Find where the given text appears and provide that cell's center as [x, y] coordinate. 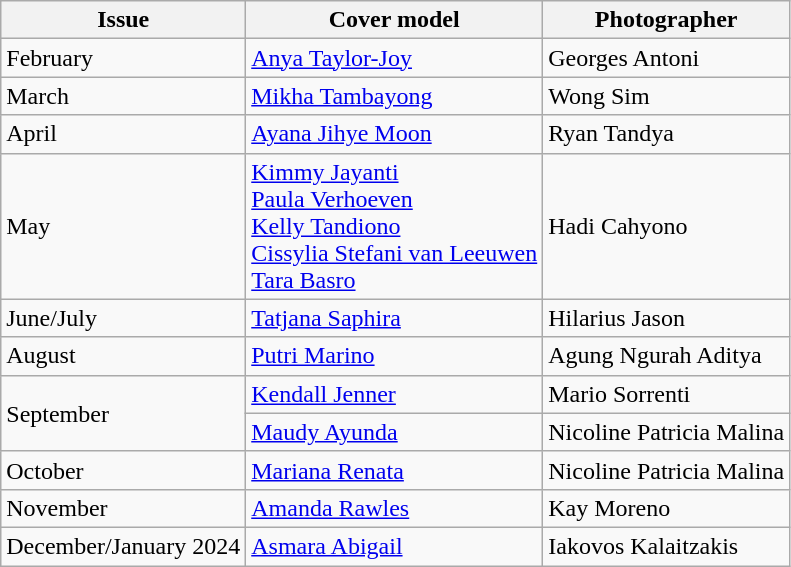
April [124, 134]
December/January 2024 [124, 546]
Ayana Jihye Moon [394, 134]
Cover model [394, 20]
Putri Marino [394, 356]
November [124, 508]
Anya Taylor-Joy [394, 58]
Mariana Renata [394, 470]
Kimmy JayantiPaula VerhoevenKelly TandionoCissylia Stefani van LeeuwenTara Basro [394, 226]
Photographer [666, 20]
Agung Ngurah Aditya [666, 356]
Georges Antoni [666, 58]
Kay Moreno [666, 508]
Amanda Rawles [394, 508]
Ryan Tandya [666, 134]
Asmara Abigail [394, 546]
September [124, 413]
Maudy Ayunda [394, 432]
Iakovos Kalaitzakis [666, 546]
February [124, 58]
Mario Sorrenti [666, 394]
June/July [124, 318]
May [124, 226]
Hadi Cahyono [666, 226]
Tatjana Saphira [394, 318]
Issue [124, 20]
Mikha Tambayong [394, 96]
Wong Sim [666, 96]
August [124, 356]
Kendall Jenner [394, 394]
Hilarius Jason [666, 318]
October [124, 470]
March [124, 96]
